Identify which cell holds the provided text, then report its (x, y) central coordinate. 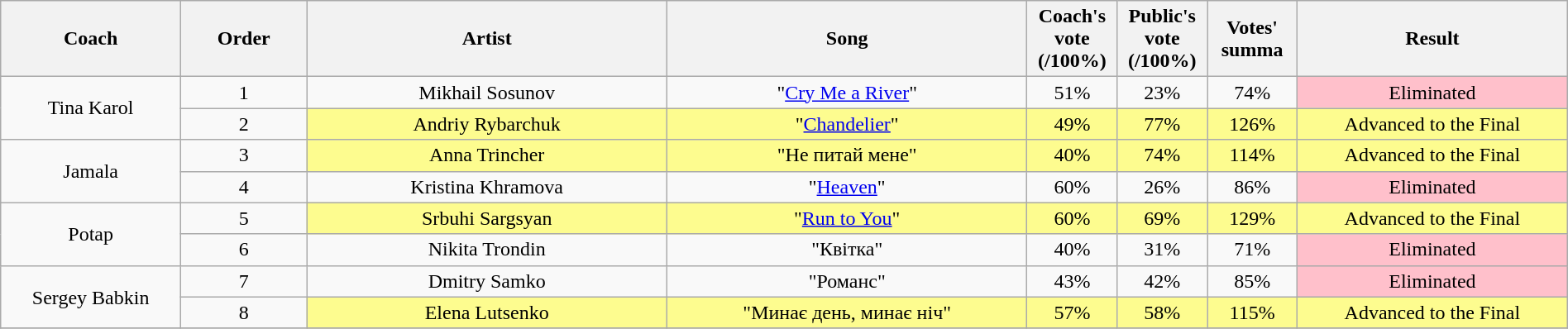
114% (1252, 155)
49% (1072, 124)
6 (244, 250)
4 (244, 187)
69% (1163, 218)
Potap (91, 234)
85% (1252, 281)
"Chandelier" (847, 124)
Artist (487, 39)
3 (244, 155)
Tina Karol (91, 108)
7 (244, 281)
Mikhail Sosunov (487, 93)
58% (1163, 312)
Order (244, 39)
Elena Lutsenko (487, 312)
57% (1072, 312)
23% (1163, 93)
"Run to You" (847, 218)
Coach's vote (/100%) (1072, 39)
"Cry Me a River" (847, 93)
Srbuhi Sargsyan (487, 218)
43% (1072, 281)
51% (1072, 93)
26% (1163, 187)
8 (244, 312)
86% (1252, 187)
42% (1163, 281)
Jamala (91, 171)
Dmitry Samko (487, 281)
77% (1163, 124)
126% (1252, 124)
31% (1163, 250)
Public's vote (/100%) (1163, 39)
Song (847, 39)
Sergey Babkin (91, 297)
Votes' summa (1252, 39)
"Не питай мене" (847, 155)
2 (244, 124)
"Квiтка" (847, 250)
Andriy Rybarchuk (487, 124)
129% (1252, 218)
"Минає день, минає ніч" (847, 312)
115% (1252, 312)
Anna Trincher (487, 155)
1 (244, 93)
"Heaven" (847, 187)
Kristina Khramova (487, 187)
Result (1432, 39)
Nikita Trondin (487, 250)
5 (244, 218)
Coach (91, 39)
"Романс" (847, 281)
71% (1252, 250)
